Find where the given text appears and provide that cell's center as (X, Y) coordinate. 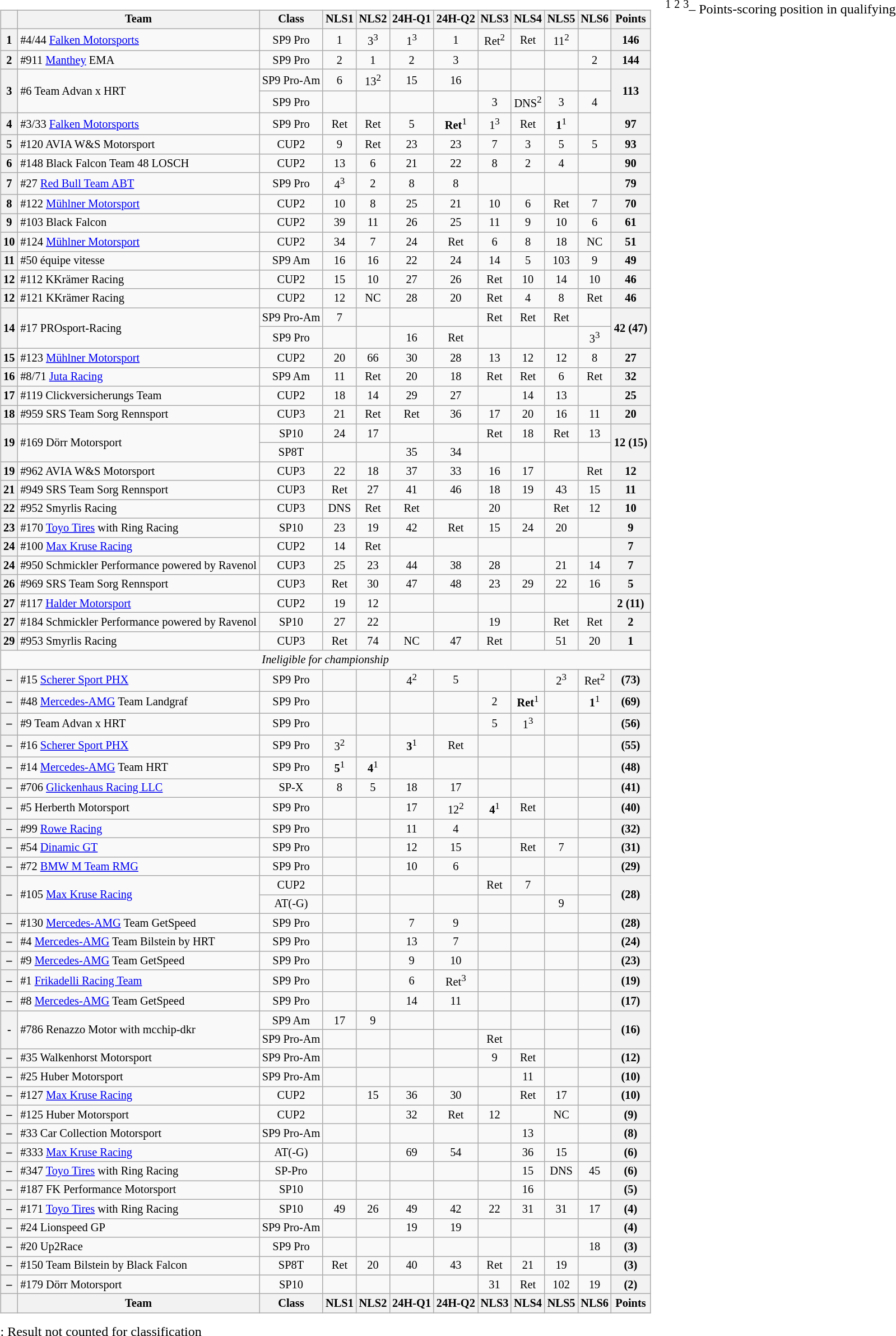
#20 Up2Race (138, 1247)
#72 BMW M Team RMG (138, 866)
#100 Max Kruse Racing (138, 547)
#33 Car Collection Motorsport (138, 1134)
#949 SRS Team Sorg Rennsport (138, 490)
(73) (631, 681)
146 (631, 39)
(56) (631, 724)
#333 Max Kruse Racing (138, 1153)
#786 Renazzo Motor with mcchip-dkr (138, 1029)
42 (47) (631, 329)
#8 Mercedes-AMG Team GetSpeed (138, 1001)
#952 Smyrlis Racing (138, 509)
44 (411, 566)
(17) (631, 1001)
37 (411, 471)
48 (456, 584)
#911 Manthey EMA (138, 60)
(23) (631, 961)
#4 Mercedes-AMG Team Bilstein by HRT (138, 942)
132 (373, 81)
#112 KKrämer Racing (138, 280)
#959 SRS Team Sorg Rennsport (138, 415)
97 (631, 124)
#14 Mercedes-AMG Team HRT (138, 768)
2 (11) (631, 603)
#171 Toyo Tires with Ring Racing (138, 1209)
#120 AVIA W&S Motorsport (138, 145)
70 (631, 204)
#54 Dinamic GT (138, 848)
(31) (631, 848)
35 (411, 452)
#962 AVIA W&S Motorsport (138, 471)
144 (631, 60)
#3/33 Falken Motorsports (138, 124)
#27 Red Bull Team ABT (138, 184)
#9 Team Advan x HRT (138, 724)
#6 Team Advan x HRT (138, 91)
Ineligible for championship (325, 660)
90 (631, 163)
40 (411, 1265)
93 (631, 145)
#4/44 Falken Motorsports (138, 39)
(48) (631, 768)
#117 Halder Motorsport (138, 603)
#179 Dörr Motorsport (138, 1284)
(12) (631, 1058)
(8) (631, 1134)
(29) (631, 866)
#16 Scherer Sport PHX (138, 746)
(40) (631, 808)
#706 Glickenhaus Racing LLC (138, 788)
61 (631, 223)
(24) (631, 942)
#8/71 Juta Racing (138, 377)
#1 Frikadelli Racing Team (138, 981)
#15 Scherer Sport PHX (138, 681)
#953 Smyrlis Racing (138, 641)
12 (15) (631, 443)
#184 Schmickler Performance powered by Ravenol (138, 622)
(41) (631, 788)
#125 Huber Motorsport (138, 1115)
#103 Black Falcon (138, 223)
#130 Mercedes-AMG Team GetSpeed (138, 923)
#169 Dörr Motorsport (138, 443)
103 (561, 261)
74 (373, 641)
#9 Mercedes-AMG Team GetSpeed (138, 961)
#950 Schmickler Performance powered by Ravenol (138, 566)
SP-Pro (291, 1171)
66 (373, 358)
#170 Toyo Tires with Ring Racing (138, 528)
#123 Mühlner Motorsport (138, 358)
- (9, 1029)
79 (631, 184)
#48 Mercedes-AMG Team Landgraf (138, 702)
54 (456, 1153)
#187 FK Performance Motorsport (138, 1190)
(69) (631, 702)
#24 Lionspeed GP (138, 1228)
102 (561, 1284)
122 (456, 808)
#105 Max Kruse Racing (138, 895)
(9) (631, 1115)
#124 Mühlner Motorsport (138, 242)
39 (340, 223)
#148 Black Falcon Team 48 LOSCH (138, 163)
113 (631, 91)
#122 Mühlner Motorsport (138, 204)
SP-X (291, 788)
(32) (631, 829)
(2) (631, 1284)
69 (411, 1153)
Ret3 (456, 981)
#5 Herberth Motorsport (138, 808)
#347 Toyo Tires with Ring Racing (138, 1171)
#127 Max Kruse Racing (138, 1096)
#150 Team Bilstein by Black Falcon (138, 1265)
112 (561, 39)
#17 PROsport-Racing (138, 329)
#35 Walkenhorst Motorsport (138, 1058)
(5) (631, 1190)
38 (456, 566)
#121 KKrämer Racing (138, 298)
#119 Clickversicherungs Team (138, 396)
#50 équipe vitesse (138, 261)
(19) (631, 981)
(55) (631, 746)
#25 Huber Motorsport (138, 1077)
#969 SRS Team Sorg Rennsport (138, 584)
(16) (631, 1029)
45 (595, 1171)
DNS2 (528, 102)
#99 Rowe Racing (138, 829)
